Identify which cell holds the provided text, then report its (x, y) central coordinate. 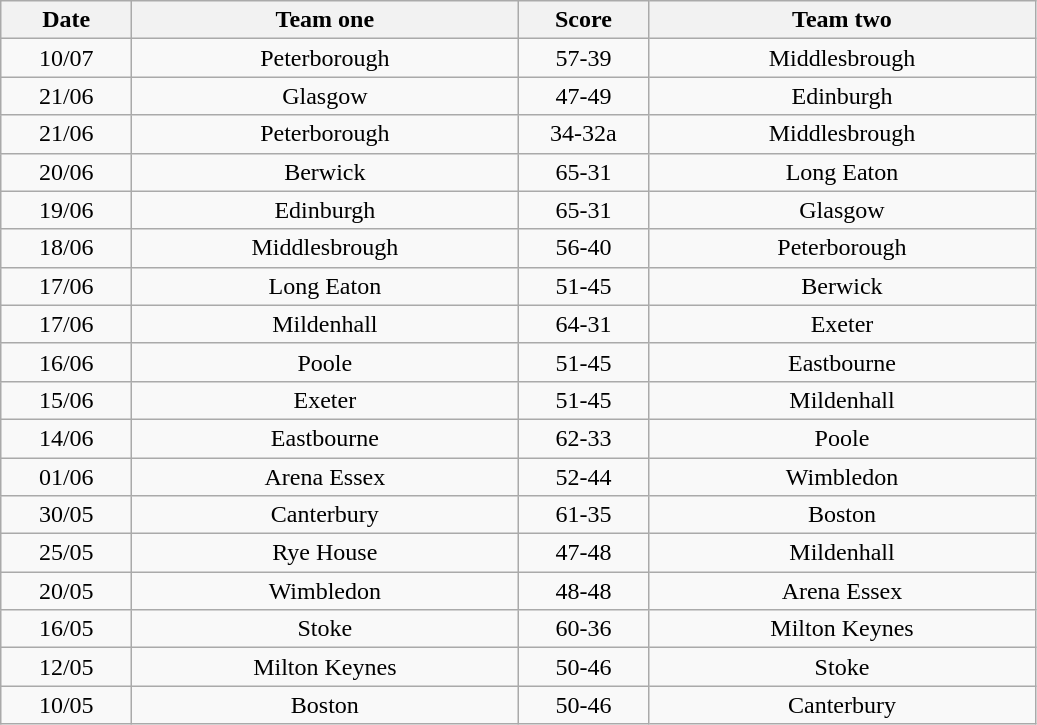
16/06 (66, 362)
14/06 (66, 438)
10/05 (66, 705)
56-40 (584, 248)
Team two (842, 20)
Score (584, 20)
52-44 (584, 477)
10/07 (66, 58)
Date (66, 20)
Rye House (325, 553)
30/05 (66, 515)
Team one (325, 20)
16/05 (66, 629)
15/06 (66, 400)
64-31 (584, 324)
19/06 (66, 210)
60-36 (584, 629)
25/05 (66, 553)
47-48 (584, 553)
12/05 (66, 667)
57-39 (584, 58)
62-33 (584, 438)
34-32a (584, 134)
48-48 (584, 591)
20/06 (66, 172)
01/06 (66, 477)
20/05 (66, 591)
47-49 (584, 96)
18/06 (66, 248)
61-35 (584, 515)
